Scan for the cell matching the given text and deliver its (X, Y) coordinate at center. 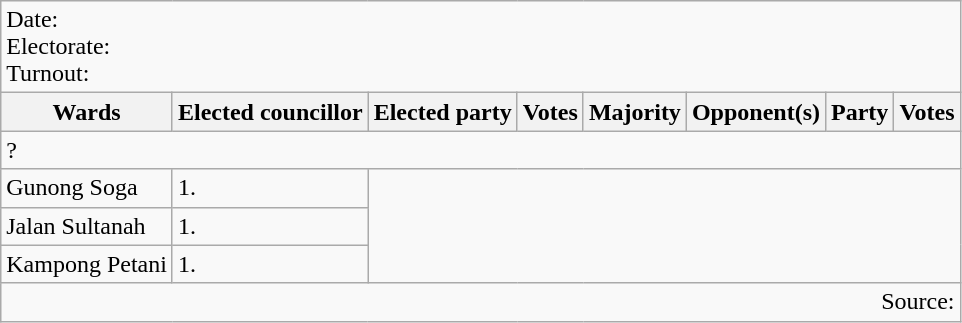
Party (860, 112)
Jalan Sultanah (87, 226)
Kampong Petani (87, 264)
Wards (87, 112)
Elected party (442, 112)
Source: (480, 302)
Date: Electorate: Turnout: (480, 47)
Majority (634, 112)
Gunong Soga (87, 188)
? (480, 150)
Elected councillor (270, 112)
Opponent(s) (756, 112)
